Identify which cell holds the provided text, then report its (X, Y) central coordinate. 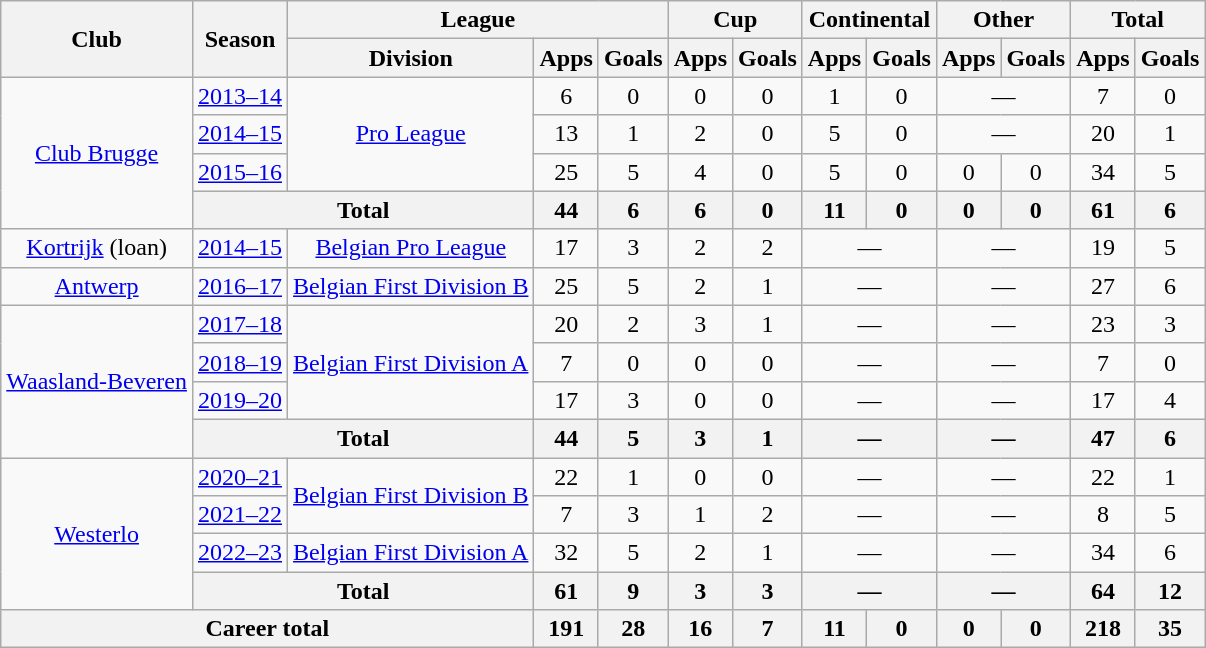
League (478, 20)
13 (566, 134)
2020–21 (240, 477)
2018–19 (240, 362)
32 (566, 553)
Belgian Pro League (411, 248)
35 (1170, 629)
2019–20 (240, 400)
Pro League (411, 134)
Division (411, 58)
9 (633, 591)
2017–18 (240, 324)
8 (1103, 515)
Waasland-Beveren (97, 381)
2016–17 (240, 286)
Cup (735, 20)
Club Brugge (97, 153)
27 (1103, 286)
16 (700, 629)
2022–23 (240, 553)
28 (633, 629)
47 (1103, 438)
Career total (268, 629)
23 (1103, 324)
Club (97, 39)
2021–22 (240, 515)
Kortrijk (loan) (97, 248)
2013–14 (240, 96)
19 (1103, 248)
Antwerp (97, 286)
218 (1103, 629)
12 (1170, 591)
Other (1003, 20)
Continental (869, 20)
Westerlo (97, 534)
64 (1103, 591)
Season (240, 39)
2015–16 (240, 172)
191 (566, 629)
